Capture the cell that displays the provided text and extract its [x, y] central coordinate. 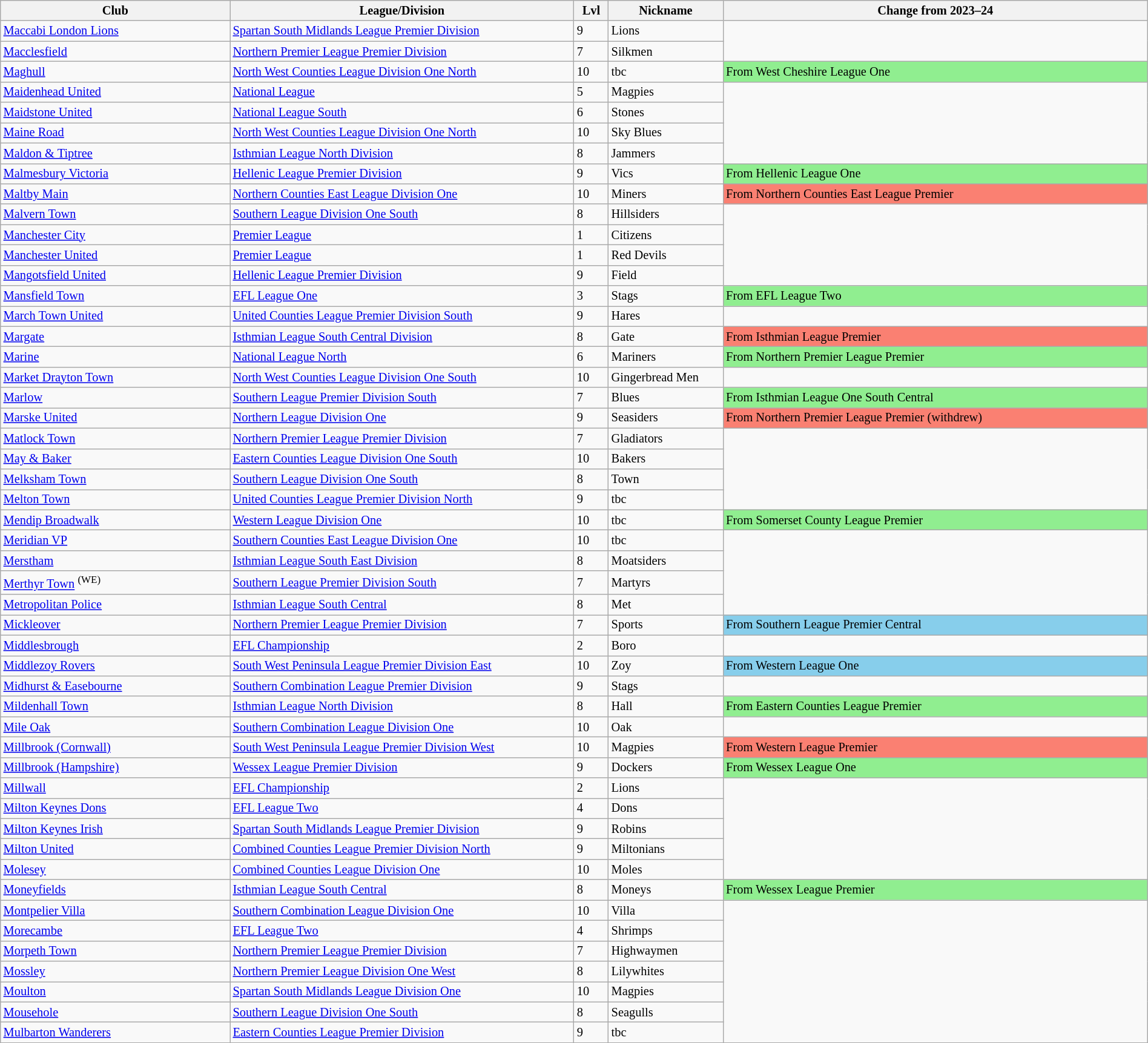
League/Division [402, 10]
Mickleover [115, 625]
Villa [666, 910]
Eastern Counties League Premier Division [402, 1032]
Molesey [115, 869]
Bakers [666, 459]
Maltby Main [115, 194]
Vics [666, 174]
Blues [666, 398]
Northern Counties East League Division One [402, 194]
Maghull [115, 71]
Hillsiders [666, 214]
Mariners [666, 357]
Southern Counties East League Division One [402, 540]
Malmesbury Victoria [115, 174]
Marine [115, 357]
Martyrs [666, 582]
National League [402, 92]
From Isthmian League One South Central [935, 398]
North West Counties League Division One South [402, 377]
Mildenhall Town [115, 706]
Zoy [666, 666]
Isthmian League South Central Division [402, 337]
Dockers [666, 768]
Milton Keynes Dons [115, 808]
Montpelier Villa [115, 910]
Mulbarton Wanderers [115, 1032]
Mendip Broadwalk [115, 520]
Milton Keynes Irish [115, 829]
Miners [666, 194]
Mangotsfield United [115, 275]
Millbrook (Cornwall) [115, 747]
Isthmian League South East Division [402, 561]
Mousehole [115, 1012]
Nickname [666, 10]
Red Devils [666, 255]
United Counties League Premier Division South [402, 316]
From Western League One [935, 666]
Manchester United [115, 255]
Midhurst & Easebourne [115, 686]
Southern Combination League Premier Division [402, 686]
Moneys [666, 890]
EFL League One [402, 296]
From Eastern Counties League Premier [935, 706]
Maccabi London Lions [115, 31]
Mansfield Town [115, 296]
5 [591, 92]
From Northern Counties East League Premier [935, 194]
Merstham [115, 561]
Merthyr Town (WE) [115, 582]
Club [115, 10]
Western League Division One [402, 520]
From Wessex League One [935, 768]
From Isthmian League Premier [935, 337]
Boro [666, 645]
From Somerset County League Premier [935, 520]
Gate [666, 337]
Lvl [591, 10]
From Southern League Premier Central [935, 625]
From Wessex League Premier [935, 890]
From Western League Premier [935, 747]
Middlesbrough [115, 645]
Robins [666, 829]
South West Peninsula League Premier Division West [402, 747]
Northern Premier League Division One West [402, 971]
Melton Town [115, 499]
Met [666, 605]
Seagulls [666, 1012]
Field [666, 275]
Meridian VP [115, 540]
Matlock Town [115, 438]
Middlezoy Rovers [115, 666]
Dons [666, 808]
Marlow [115, 398]
From West Cheshire League One [935, 71]
Silkmen [666, 51]
Mossley [115, 971]
Sky Blues [666, 133]
Moneyfields [115, 890]
Moles [666, 869]
Millbrook (Hampshire) [115, 768]
Combined Counties League Division One [402, 869]
Northern League Division One [402, 418]
May & Baker [115, 459]
Change from 2023–24 [935, 10]
Maldon & Tiptree [115, 153]
Moulton [115, 992]
Shrimps [666, 930]
Spartan South Midlands League Division One [402, 992]
Lilywhites [666, 971]
Stones [666, 113]
Maidstone United [115, 113]
Milton United [115, 849]
South West Peninsula League Premier Division East [402, 666]
From EFL League Two [935, 296]
Jammers [666, 153]
Hall [666, 706]
Gladiators [666, 438]
Seasiders [666, 418]
National League North [402, 357]
Maine Road [115, 133]
Mile Oak [115, 727]
Eastern Counties League Division One South [402, 459]
3 [591, 296]
March Town United [115, 316]
Metropolitan Police [115, 605]
Town [666, 479]
From Hellenic League One [935, 174]
Combined Counties League Premier Division North [402, 849]
Macclesfield [115, 51]
From Northern Premier League Premier [935, 357]
Hares [666, 316]
Melksham Town [115, 479]
From Northern Premier League Premier (withdrew) [935, 418]
Morecambe [115, 930]
Market Drayton Town [115, 377]
Sports [666, 625]
Citizens [666, 235]
Malvern Town [115, 214]
Morpeth Town [115, 951]
Manchester City [115, 235]
Gingerbread Men [666, 377]
National League South [402, 113]
Maidenhead United [115, 92]
United Counties League Premier Division North [402, 499]
Oak [666, 727]
Wessex League Premier Division [402, 768]
Marske United [115, 418]
Miltonians [666, 849]
Margate [115, 337]
Moatsiders [666, 561]
Millwall [115, 788]
Highwaymen [666, 951]
